Identify which cell holds the provided text, then report its (x, y) central coordinate. 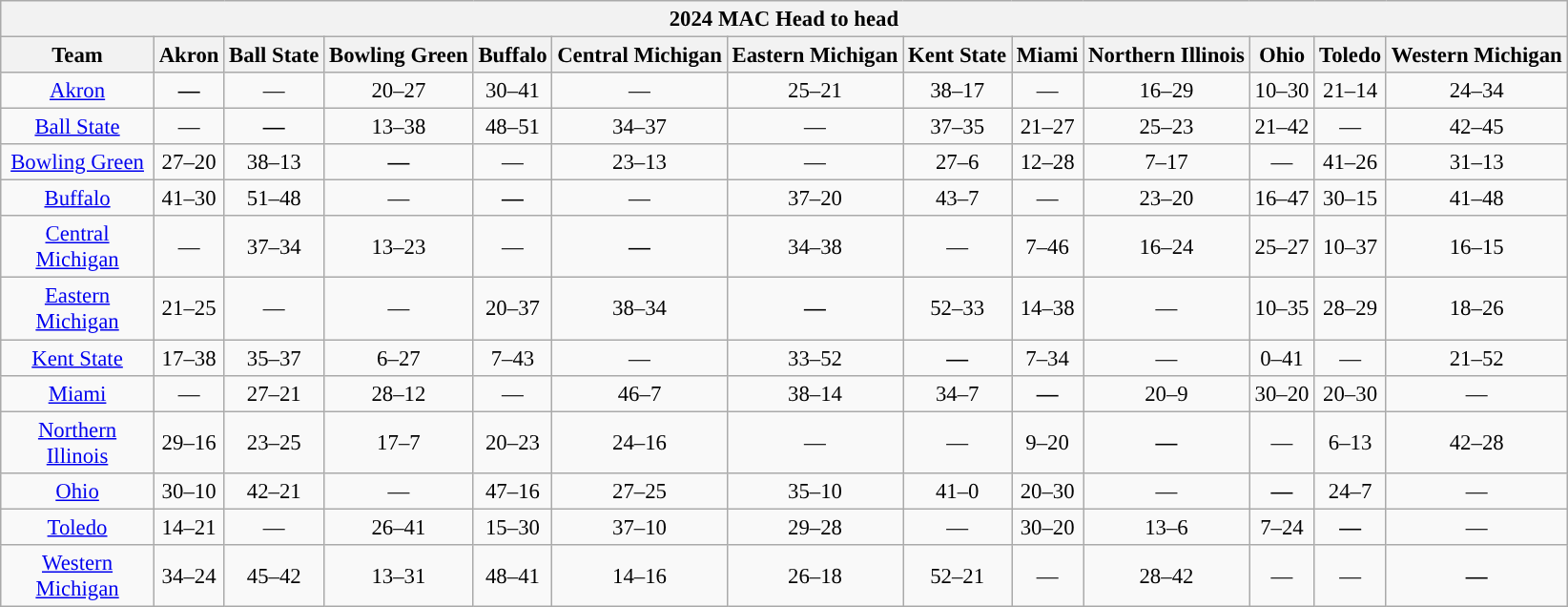
25–27 (1282, 246)
31–13 (1476, 162)
17–7 (399, 443)
16–29 (1167, 91)
2024 MAC Head to head (784, 19)
42–28 (1476, 443)
28–42 (1167, 576)
9–20 (1047, 443)
16–15 (1476, 246)
13–23 (399, 246)
20–23 (513, 443)
41–30 (189, 199)
38–14 (815, 393)
20–9 (1167, 393)
41–26 (1351, 162)
34–7 (958, 393)
25–21 (815, 91)
30–41 (513, 91)
41–0 (958, 491)
28–12 (399, 393)
23–13 (639, 162)
7–24 (1282, 527)
30–15 (1351, 199)
6–13 (1351, 443)
20–27 (399, 91)
34–24 (189, 576)
20–37 (513, 309)
37–20 (815, 199)
10–35 (1282, 309)
13–38 (399, 127)
34–37 (639, 127)
13–6 (1167, 527)
13–31 (399, 576)
17–38 (189, 358)
33–52 (815, 358)
7–17 (1167, 162)
43–7 (958, 199)
21–14 (1351, 91)
23–25 (275, 443)
24–7 (1351, 491)
46–7 (639, 393)
52–21 (958, 576)
7–34 (1047, 358)
16–24 (1167, 246)
41–48 (1476, 199)
51–48 (275, 199)
24–16 (639, 443)
26–41 (399, 527)
42–45 (1476, 127)
15–30 (513, 527)
14–21 (189, 527)
26–18 (815, 576)
Team (78, 55)
42–21 (275, 491)
29–16 (189, 443)
18–26 (1476, 309)
52–33 (958, 309)
16–47 (1282, 199)
37–35 (958, 127)
27–25 (639, 491)
27–21 (275, 393)
21–42 (1282, 127)
38–13 (275, 162)
37–10 (639, 527)
23–20 (1167, 199)
48–41 (513, 576)
37–34 (275, 246)
14–16 (639, 576)
29–28 (815, 527)
27–6 (958, 162)
0–41 (1282, 358)
47–16 (513, 491)
7–43 (513, 358)
7–46 (1047, 246)
35–37 (275, 358)
10–37 (1351, 246)
21–25 (189, 309)
48–51 (513, 127)
25–23 (1167, 127)
30–10 (189, 491)
38–34 (639, 309)
10–30 (1282, 91)
12–28 (1047, 162)
21–27 (1047, 127)
28–29 (1351, 309)
21–52 (1476, 358)
34–38 (815, 246)
45–42 (275, 576)
38–17 (958, 91)
27–20 (189, 162)
35–10 (815, 491)
14–38 (1047, 309)
6–27 (399, 358)
24–34 (1476, 91)
